Scan for the cell matching the given text and deliver its (X, Y) coordinate at center. 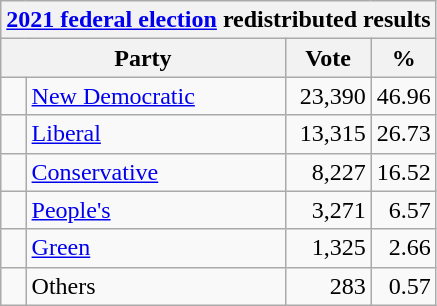
23,390 (328, 96)
0.57 (404, 286)
2.66 (404, 248)
Green (156, 248)
46.96 (404, 96)
Others (156, 286)
1,325 (328, 248)
16.52 (404, 172)
26.73 (404, 134)
Party (143, 58)
283 (328, 286)
3,271 (328, 210)
People's (156, 210)
Vote (328, 58)
8,227 (328, 172)
6.57 (404, 210)
% (404, 58)
Conservative (156, 172)
Liberal (156, 134)
2021 federal election redistributed results (218, 20)
New Democratic (156, 96)
13,315 (328, 134)
